Extract the (X, Y) coordinate from the center of the cell holding the provided text.  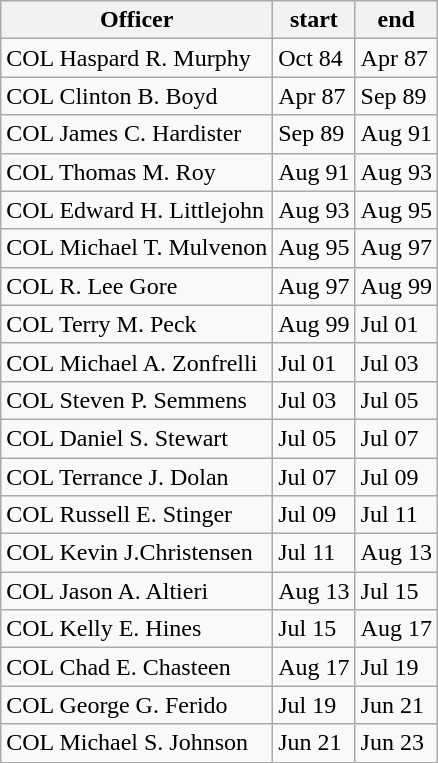
COL James C. Hardister (137, 134)
Oct 84 (314, 58)
COL Chad E. Chasteen (137, 667)
COL Daniel S. Stewart (137, 438)
COL Terrance J. Dolan (137, 477)
COL Edward H. Littlejohn (137, 210)
COL Michael S. Johnson (137, 743)
COL Kelly E. Hines (137, 629)
start (314, 20)
COL George G. Ferido (137, 705)
COL Steven P. Semmens (137, 400)
end (396, 20)
Officer (137, 20)
COL Haspard R. Murphy (137, 58)
COL Jason A. Altieri (137, 591)
COL Thomas M. Roy (137, 172)
COL Michael T. Mulvenon (137, 248)
COL Kevin J.Christensen (137, 553)
COL R. Lee Gore (137, 286)
COL Clinton B. Boyd (137, 96)
COL Russell E. Stinger (137, 515)
COL Michael A. Zonfrelli (137, 362)
Jun 23 (396, 743)
COL Terry M. Peck (137, 324)
